Pinpoint the cell where the given text exists, returning its [X, Y] midpoint coordinate. 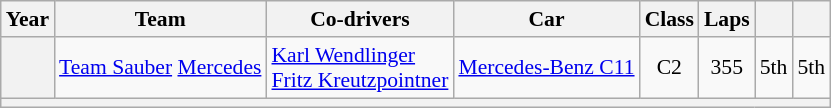
Team Sauber Mercedes [160, 68]
355 [727, 68]
C2 [670, 68]
Team [160, 19]
Class [670, 19]
Laps [727, 19]
Co-drivers [360, 19]
Mercedes-Benz C11 [546, 68]
Car [546, 19]
Karl Wendlinger Fritz Kreutzpointner [360, 68]
Year [28, 19]
